Find where the given text appears and provide that cell's center as (X, Y) coordinate. 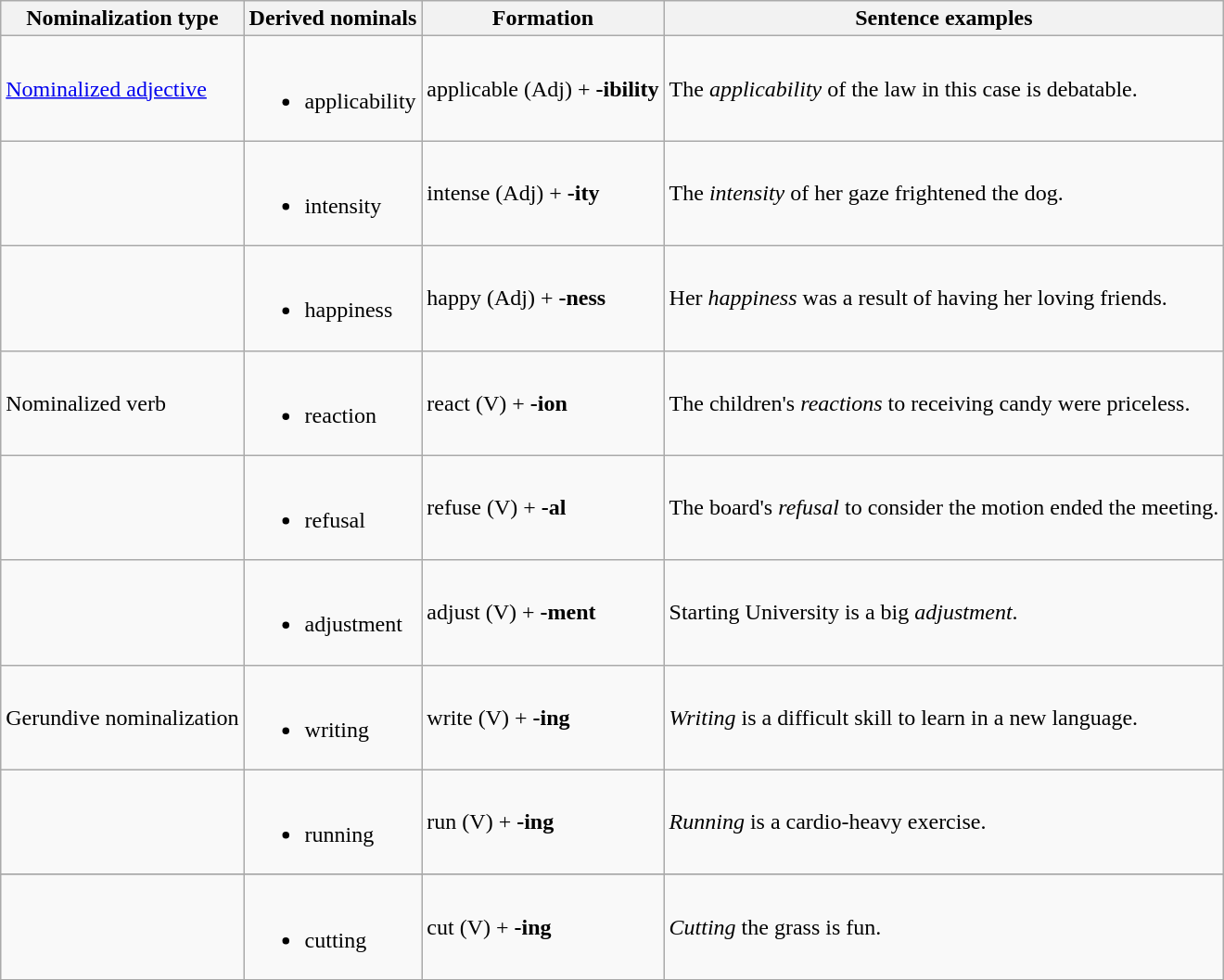
Nominalized adjective (122, 89)
The children's reactions to receiving candy were priceless. (944, 402)
Writing is a difficult skill to learn in a new language. (944, 718)
writing (333, 718)
run (V) + -ing (543, 821)
reaction (333, 402)
The applicability of the law in this case is debatable. (944, 89)
The intensity of her gaze frightened the dog. (944, 193)
write (V) + -ing (543, 718)
Nominalized verb (122, 402)
adjustment (333, 612)
running (333, 821)
Gerundive nominalization (122, 718)
Formation (543, 19)
refusal (333, 508)
happy (Adj) + -ness (543, 299)
Cutting the grass is fun. (944, 927)
The board's refusal to consider the motion ended the meeting. (944, 508)
Starting University is a big adjustment. (944, 612)
applicable (Adj) + -ibility (543, 89)
applicability (333, 89)
Her happiness was a result of having her loving friends. (944, 299)
Derived nominals (333, 19)
cut (V) + -ing (543, 927)
intensity (333, 193)
cutting (333, 927)
refuse (V) + -al (543, 508)
adjust (V) + -ment (543, 612)
happiness (333, 299)
Nominalization type (122, 19)
intense (Adj) + -ity (543, 193)
react (V) + -ion (543, 402)
Sentence examples (944, 19)
Running is a cardio-heavy exercise. (944, 821)
